Determine the [X, Y] coordinate at the center of the cell enclosing the given text.  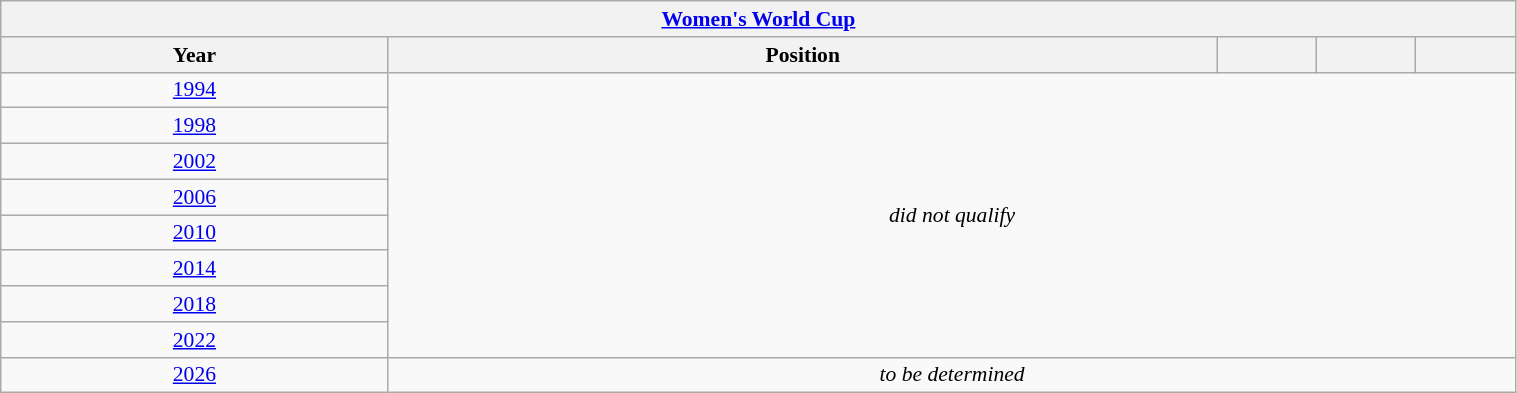
2014 [194, 269]
1994 [194, 90]
Women's World Cup [758, 19]
to be determined [952, 375]
did not qualify [952, 214]
2010 [194, 233]
Position [802, 55]
2026 [194, 375]
1998 [194, 126]
Year [194, 55]
2022 [194, 340]
2006 [194, 197]
2002 [194, 162]
2018 [194, 304]
